Determine the (x, y) coordinate at the center of the cell enclosing the given text.  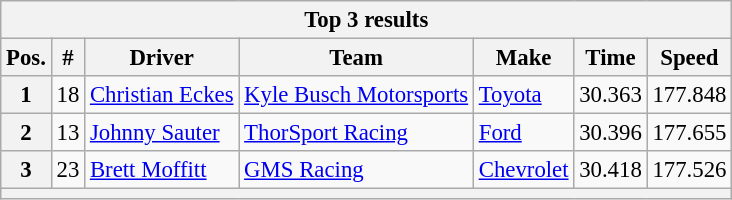
Toyota (523, 95)
Kyle Busch Motorsports (356, 95)
Pos. (26, 58)
Make (523, 58)
177.655 (690, 133)
GMS Racing (356, 170)
Top 3 results (366, 20)
Team (356, 58)
ThorSport Racing (356, 133)
23 (68, 170)
177.848 (690, 95)
13 (68, 133)
Christian Eckes (162, 95)
Chevrolet (523, 170)
Driver (162, 58)
177.526 (690, 170)
Ford (523, 133)
Johnny Sauter (162, 133)
30.418 (610, 170)
# (68, 58)
3 (26, 170)
30.363 (610, 95)
2 (26, 133)
30.396 (610, 133)
18 (68, 95)
Brett Moffitt (162, 170)
1 (26, 95)
Time (610, 58)
Speed (690, 58)
